Return the [X, Y] coordinate for the center point of the cell that contains the specified text.  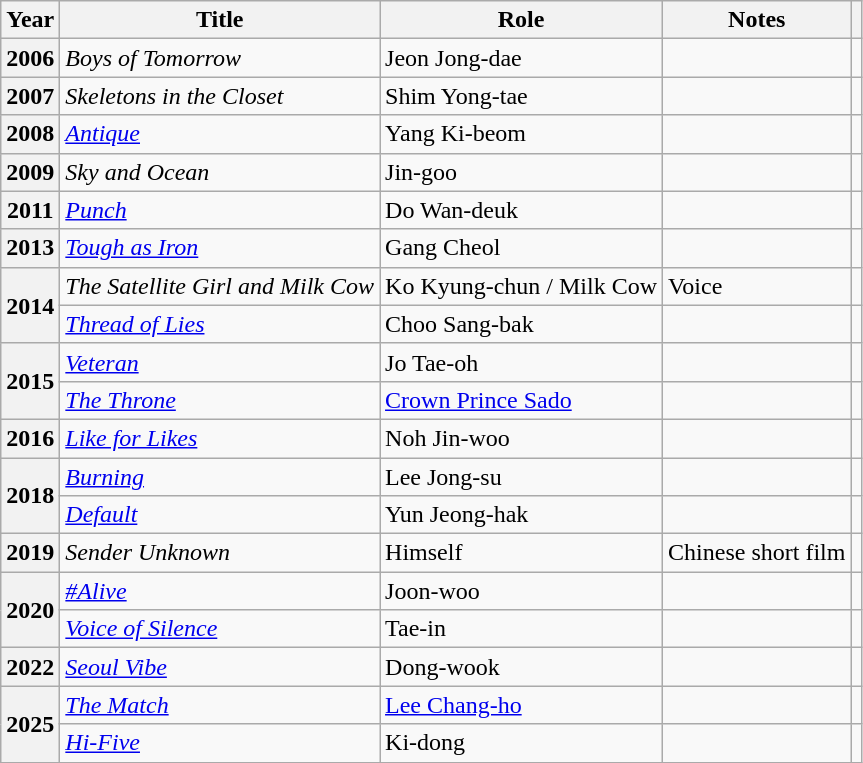
Ki-dong [522, 743]
2011 [30, 210]
The Throne [220, 400]
Antique [220, 134]
Title [220, 20]
2007 [30, 96]
Shim Yong-tae [522, 96]
Thread of Lies [220, 324]
2025 [30, 724]
Himself [522, 553]
2009 [30, 172]
Ko Kyung-chun / Milk Cow [522, 286]
Jeon Jong-dae [522, 58]
Notes [757, 20]
Yang Ki-beom [522, 134]
2019 [30, 553]
Dong-wook [522, 667]
Do Wan-deuk [522, 210]
Boys of Tomorrow [220, 58]
The Match [220, 705]
#Alive [220, 591]
Joon-woo [522, 591]
Jo Tae-oh [522, 362]
Crown Prince Sado [522, 400]
2022 [30, 667]
Skeletons in the Closet [220, 96]
2015 [30, 381]
Gang Cheol [522, 248]
2014 [30, 305]
Role [522, 20]
2013 [30, 248]
Sender Unknown [220, 553]
Sky and Ocean [220, 172]
Lee Jong-su [522, 477]
Choo Sang-bak [522, 324]
Yun Jeong-hak [522, 515]
Like for Likes [220, 438]
2008 [30, 134]
2020 [30, 610]
Punch [220, 210]
Year [30, 20]
Voice of Silence [220, 629]
Veteran [220, 362]
Default [220, 515]
Jin-goo [522, 172]
Hi-Five [220, 743]
Burning [220, 477]
Lee Chang-ho [522, 705]
Tae-in [522, 629]
2016 [30, 438]
Noh Jin-woo [522, 438]
Chinese short film [757, 553]
2018 [30, 496]
Voice [757, 286]
2006 [30, 58]
Tough as Iron [220, 248]
Seoul Vibe [220, 667]
The Satellite Girl and Milk Cow [220, 286]
